Output the [x, y] coordinate of the center of the cell containing the given text.  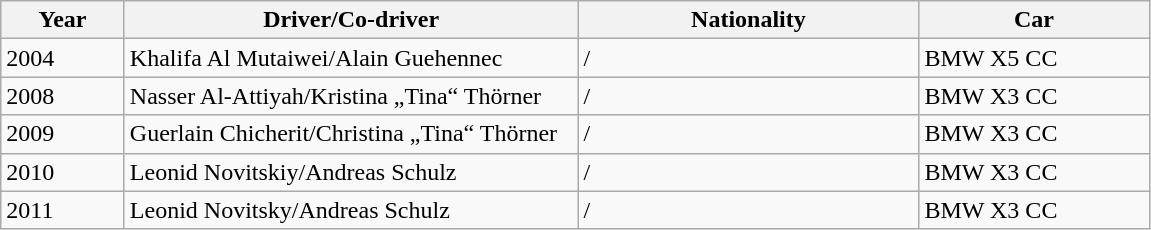
2008 [63, 96]
Leonid Novitsky/Andreas Schulz [351, 210]
Nationality [748, 20]
Nasser Al-Attiyah/Kristina „Tina“ Thörner [351, 96]
Khalifa Al Mutaiwei/Alain Guehennec [351, 58]
2009 [63, 134]
BMW X5 CC [1034, 58]
Year [63, 20]
Driver/Co-driver [351, 20]
Leonid Novitskiy/Andreas Schulz [351, 172]
Guerlain Chicherit/Christina „Tina“ Thörner [351, 134]
2011 [63, 210]
Car [1034, 20]
2010 [63, 172]
2004 [63, 58]
